Locate the cell with the specified text and output its [X, Y] center coordinate. 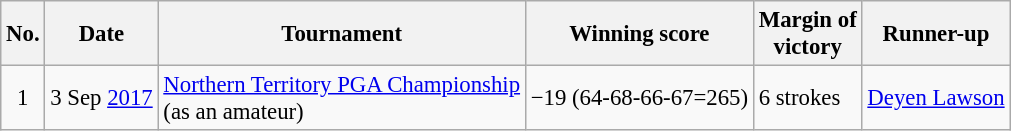
Northern Territory PGA Championship(as an amateur) [342, 98]
No. [23, 34]
Date [102, 34]
Margin ofvictory [808, 34]
6 strokes [808, 98]
Runner-up [936, 34]
Winning score [639, 34]
Deyen Lawson [936, 98]
1 [23, 98]
Tournament [342, 34]
−19 (64-68-66-67=265) [639, 98]
3 Sep 2017 [102, 98]
